Output the (x, y) coordinate of the center of the cell containing the given text.  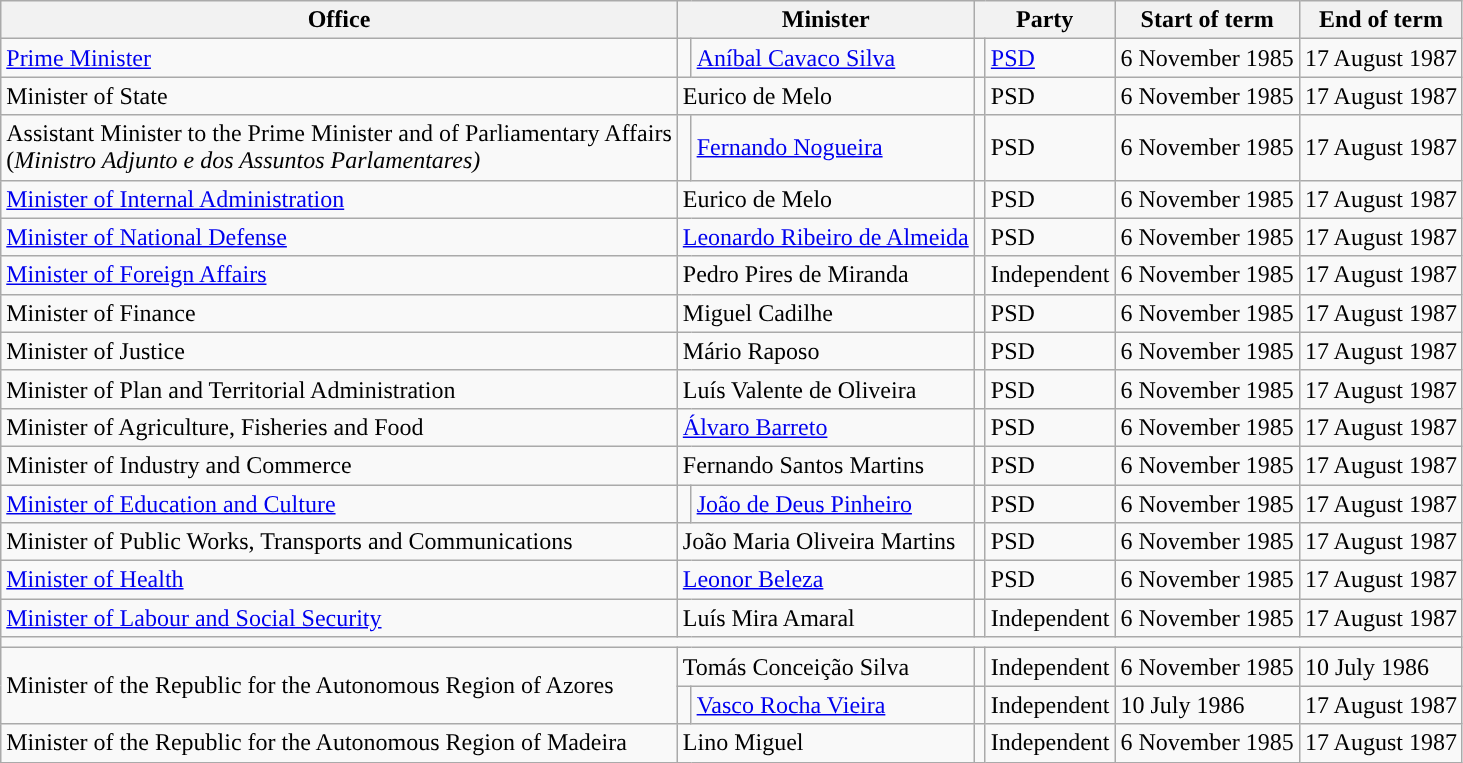
Álvaro Barreto (826, 427)
Minister of the Republic for the Autonomous Region of Madeira (340, 743)
Office (340, 20)
João de Deus Pinheiro (832, 503)
Minister (826, 20)
Minister of State (340, 96)
Tomás Conceição Silva (826, 667)
Minister of Plan and Territorial Administration (340, 389)
Luís Valente de Oliveira (826, 389)
Minister of Health (340, 580)
Minister of the Republic for the Autonomous Region of Azores (340, 686)
Aníbal Cavaco Silva (832, 58)
Minister of Finance (340, 313)
Mário Raposo (826, 351)
Leonor Beleza (826, 580)
Fernando Santos Martins (826, 465)
End of term (1380, 20)
Leonardo Ribeiro de Almeida (826, 237)
Assistant Minister to the Prime Minister and of Parliamentary Affairs(Ministro Adjunto e dos Assuntos Parlamentares) (340, 148)
Minister of Justice (340, 351)
Minister of Internal Administration (340, 199)
Prime Minister (340, 58)
Minister of National Defense (340, 237)
Minister of Labour and Social Security (340, 618)
Start of term (1207, 20)
Party (1044, 20)
Lino Miguel (826, 743)
Minister of Agriculture, Fisheries and Food (340, 427)
Minister of Education and Culture (340, 503)
Fernando Nogueira (832, 148)
Minister of Public Works, Transports and Communications (340, 542)
Minister of Foreign Affairs (340, 275)
Pedro Pires de Miranda (826, 275)
Luís Mira Amaral (826, 618)
João Maria Oliveira Martins (826, 542)
Minister of Industry and Commerce (340, 465)
Miguel Cadilhe (826, 313)
Vasco Rocha Vieira (832, 705)
